Scan for the cell matching the given text and deliver its [x, y] coordinate at center. 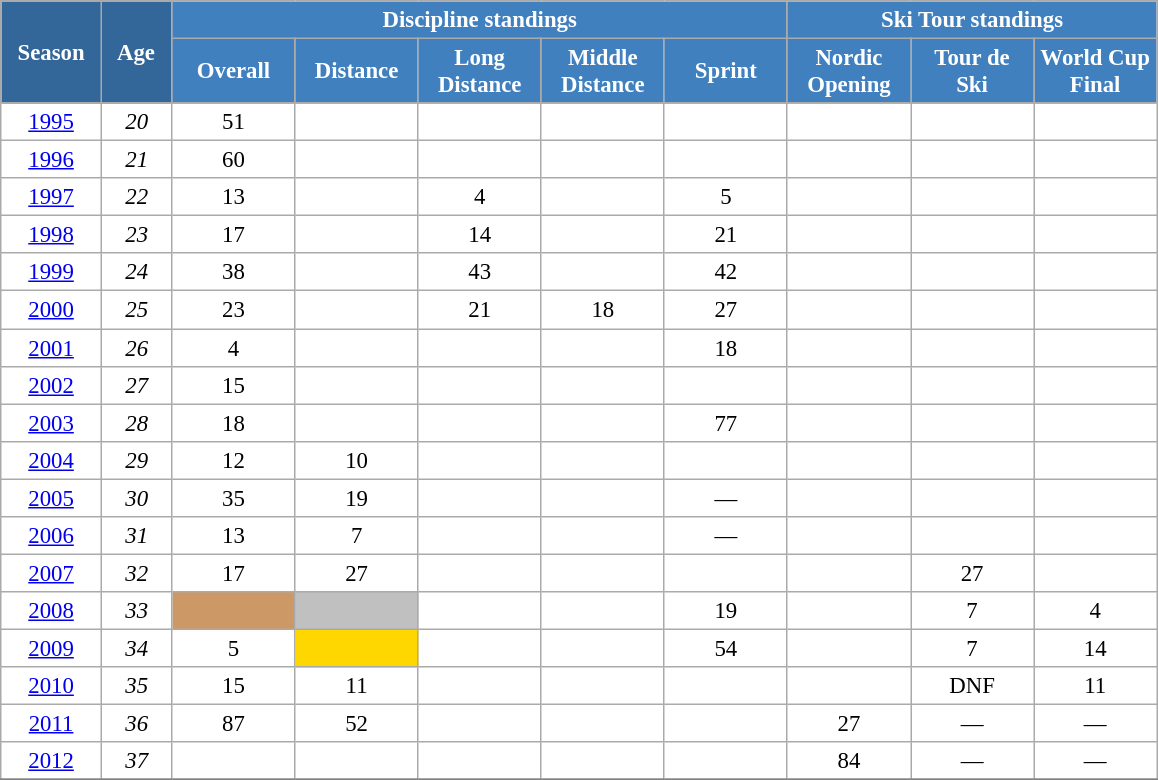
52 [356, 724]
Discipline standings [480, 20]
World CupFinal [1096, 72]
Middle Distance [602, 72]
Season [52, 52]
32 [136, 573]
34 [136, 648]
38 [234, 273]
29 [136, 460]
Tour deSki [972, 72]
2008 [52, 611]
60 [234, 160]
24 [136, 273]
2006 [52, 536]
36 [136, 724]
2012 [52, 761]
25 [136, 310]
Ski Tour standings [972, 20]
43 [480, 273]
2003 [52, 423]
20 [136, 122]
2007 [52, 573]
77 [726, 423]
2005 [52, 498]
1997 [52, 197]
2011 [52, 724]
51 [234, 122]
2004 [52, 460]
Age [136, 52]
31 [136, 536]
37 [136, 761]
2000 [52, 310]
Sprint [726, 72]
1996 [52, 160]
2010 [52, 686]
1999 [52, 273]
1998 [52, 235]
DNF [972, 686]
30 [136, 498]
10 [356, 460]
33 [136, 611]
2001 [52, 348]
87 [234, 724]
26 [136, 348]
Distance [356, 72]
28 [136, 423]
54 [726, 648]
12 [234, 460]
1995 [52, 122]
2002 [52, 385]
Long Distance [480, 72]
22 [136, 197]
84 [848, 761]
Overall [234, 72]
42 [726, 273]
2009 [52, 648]
NordicOpening [848, 72]
